Pinpoint the cell where the given text exists, returning its [X, Y] midpoint coordinate. 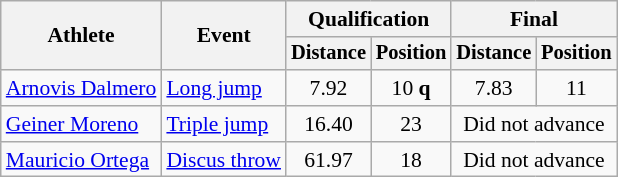
Event [224, 36]
11 [576, 88]
10 q [411, 88]
Athlete [82, 36]
Did not advance [534, 124]
16.40 [328, 124]
23 [411, 124]
7.83 [494, 88]
Long jump [224, 88]
Final [534, 19]
Qualification [368, 19]
7.92 [328, 88]
Geiner Moreno [82, 124]
Arnovis Dalmero [82, 88]
Triple jump [224, 124]
